Search for the cell housing the specified text and yield its [x, y] center coordinate. 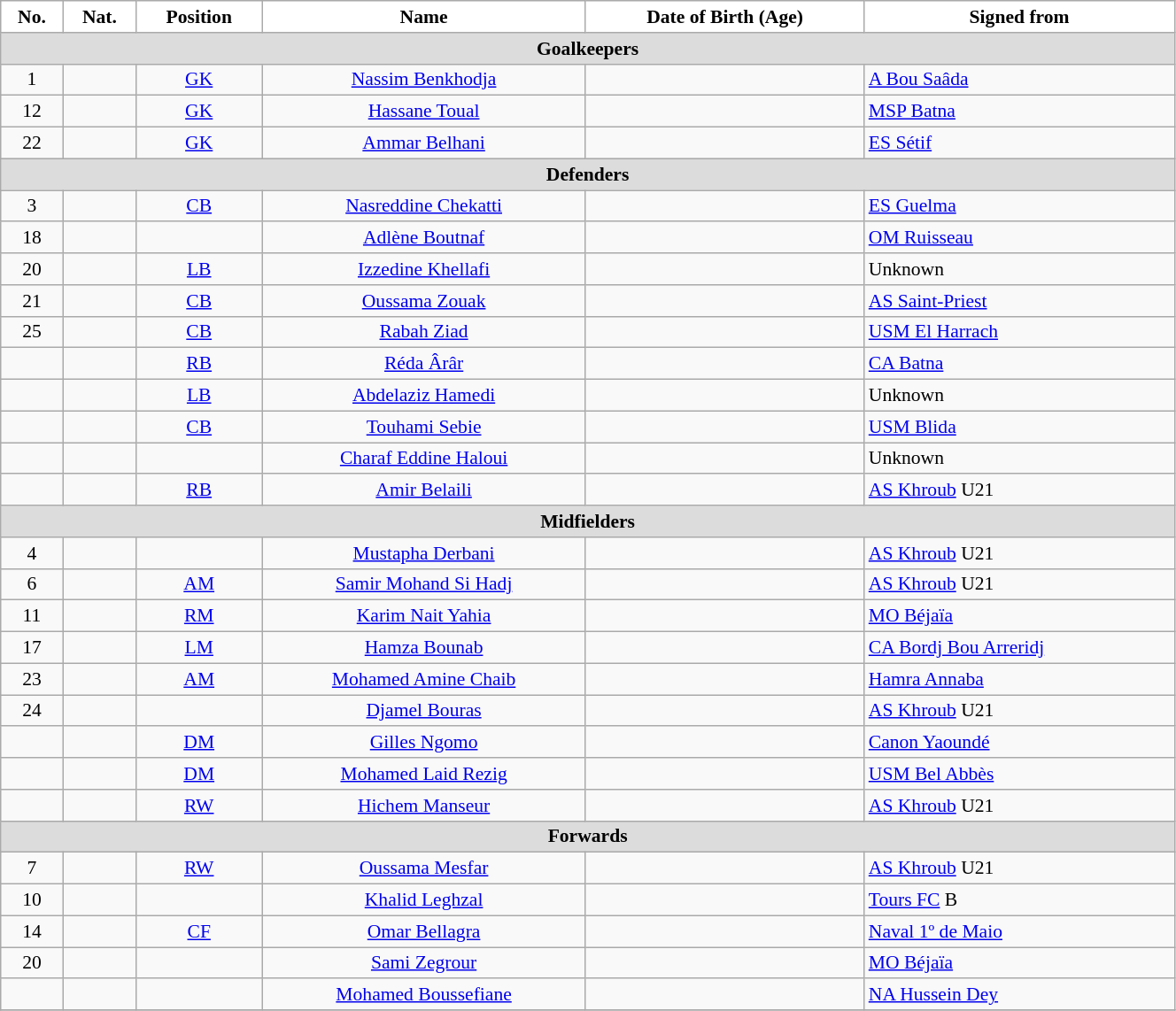
12 [32, 112]
Signed from [1020, 17]
25 [32, 332]
7 [32, 868]
LM [199, 648]
Sami Zegrour [424, 963]
Hassane Toual [424, 112]
Nasreddine Chekatti [424, 206]
23 [32, 679]
Oussama Mesfar [424, 868]
18 [32, 238]
Date of Birth (Age) [724, 17]
Oussama Zouak [424, 301]
Mohamed Boussefiane [424, 995]
10 [32, 900]
A Bou Saâda [1020, 80]
Khalid Leghzal [424, 900]
Name [424, 17]
OM Ruisseau [1020, 238]
Nassim Benkhodja [424, 80]
NA Hussein Dey [1020, 995]
Hamza Bounab [424, 648]
Position [199, 17]
Djamel Bouras [424, 711]
RM [199, 616]
Abdelaziz Hamedi [424, 396]
Midfielders [588, 521]
No. [32, 17]
ES Sétif [1020, 143]
CA Bordj Bou Arreridj [1020, 648]
6 [32, 584]
3 [32, 206]
Karim Nait Yahia [424, 616]
Forwards [588, 837]
Goalkeepers [588, 49]
MSP Batna [1020, 112]
Touhami Sebie [424, 427]
17 [32, 648]
Izzedine Khellafi [424, 269]
Charaf Eddine Haloui [424, 459]
AS Saint-Priest [1020, 301]
CA Batna [1020, 364]
4 [32, 553]
Mustapha Derbani [424, 553]
24 [32, 711]
14 [32, 931]
Réda Ârâr [424, 364]
USM Bel Abbès [1020, 774]
Ammar Belhani [424, 143]
21 [32, 301]
Canon Yaoundé [1020, 743]
Defenders [588, 174]
Omar Bellagra [424, 931]
1 [32, 80]
22 [32, 143]
Rabah Ziad [424, 332]
USM El Harrach [1020, 332]
Gilles Ngomo [424, 743]
Hichem Manseur [424, 806]
Mohamed Laid Rezig [424, 774]
CF [199, 931]
Naval 1º de Maio [1020, 931]
ES Guelma [1020, 206]
Mohamed Amine Chaib [424, 679]
11 [32, 616]
USM Blida [1020, 427]
Nat. [99, 17]
Samir Mohand Si Hadj [424, 584]
Tours FC B [1020, 900]
Hamra Annaba [1020, 679]
Adlène Boutnaf [424, 238]
Amir Belaili [424, 490]
